Return (X, Y) of the center of cell containing provided text 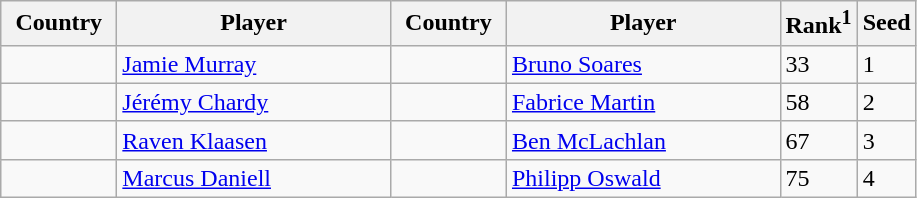
Bruno Soares (643, 64)
2 (886, 102)
Philipp Oswald (643, 178)
67 (818, 140)
Raven Klaasen (254, 140)
Marcus Daniell (254, 178)
Jamie Murray (254, 64)
Seed (886, 24)
Ben McLachlan (643, 140)
Fabrice Martin (643, 102)
33 (818, 64)
Rank1 (818, 24)
58 (818, 102)
3 (886, 140)
75 (818, 178)
Jérémy Chardy (254, 102)
1 (886, 64)
4 (886, 178)
